Output the [X, Y] coordinate of the center of the cell containing the given text.  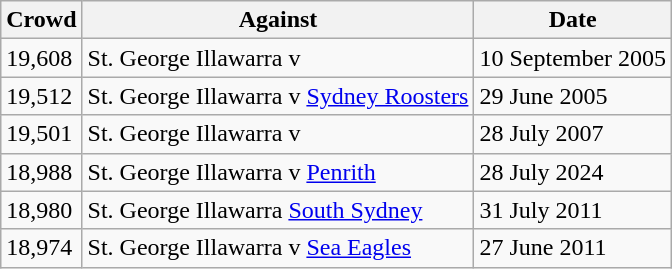
28 July 2024 [573, 172]
31 July 2011 [573, 210]
19,608 [42, 58]
10 September 2005 [573, 58]
St. George Illawarra South Sydney [278, 210]
Date [573, 20]
Crowd [42, 20]
19,501 [42, 134]
27 June 2011 [573, 248]
28 July 2007 [573, 134]
St. George Illawarra v Penrith [278, 172]
St. George Illawarra v Sea Eagles [278, 248]
18,980 [42, 210]
29 June 2005 [573, 96]
18,988 [42, 172]
19,512 [42, 96]
St. George Illawarra v Sydney Roosters [278, 96]
Against [278, 20]
18,974 [42, 248]
